Provide the (x, y) coordinate of the cell's center where the given text is located.  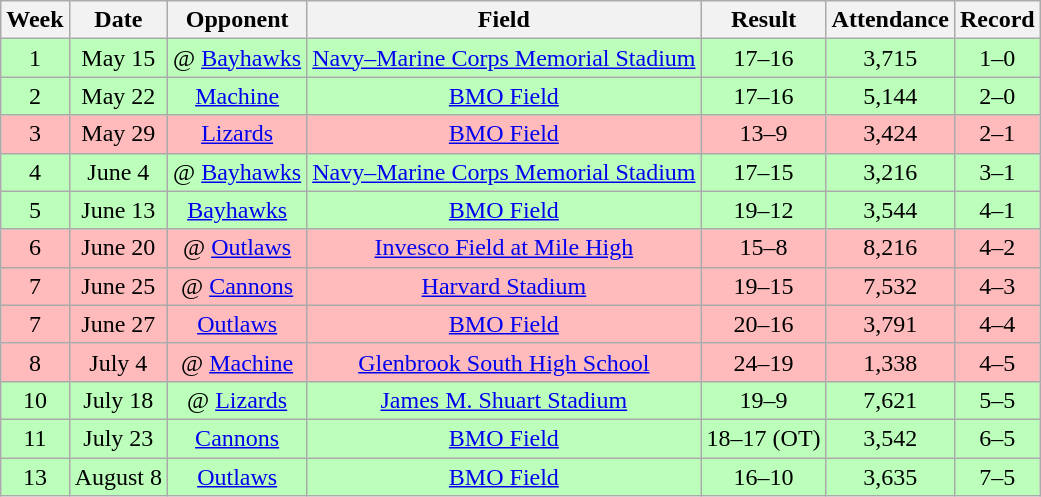
19–9 (764, 400)
Opponent (238, 20)
16–10 (764, 477)
1,338 (890, 362)
3,715 (890, 58)
Invesco Field at Mile High (504, 248)
@ Cannons (238, 286)
19–15 (764, 286)
5–5 (997, 400)
August 8 (118, 477)
7,621 (890, 400)
Week (35, 20)
8,216 (890, 248)
Date (118, 20)
13 (35, 477)
Attendance (890, 20)
7–5 (997, 477)
3,791 (890, 324)
@ Outlaws (238, 248)
Result (764, 20)
7,532 (890, 286)
Field (504, 20)
5,144 (890, 96)
17–15 (764, 172)
8 (35, 362)
May 15 (118, 58)
4–1 (997, 210)
13–9 (764, 134)
3,216 (890, 172)
July 18 (118, 400)
4–2 (997, 248)
Bayhawks (238, 210)
4–4 (997, 324)
4–3 (997, 286)
July 4 (118, 362)
6–5 (997, 438)
@ Lizards (238, 400)
Harvard Stadium (504, 286)
Glenbrook South High School (504, 362)
James M. Shuart Stadium (504, 400)
3–1 (997, 172)
3,542 (890, 438)
@ Machine (238, 362)
May 29 (118, 134)
19–12 (764, 210)
June 20 (118, 248)
24–19 (764, 362)
6 (35, 248)
2 (35, 96)
18–17 (OT) (764, 438)
June 25 (118, 286)
2–1 (997, 134)
1 (35, 58)
June 4 (118, 172)
20–16 (764, 324)
3,424 (890, 134)
15–8 (764, 248)
June 13 (118, 210)
1–0 (997, 58)
2–0 (997, 96)
3,544 (890, 210)
Cannons (238, 438)
June 27 (118, 324)
Lizards (238, 134)
4–5 (997, 362)
3,635 (890, 477)
July 23 (118, 438)
Machine (238, 96)
10 (35, 400)
3 (35, 134)
11 (35, 438)
4 (35, 172)
5 (35, 210)
May 22 (118, 96)
Record (997, 20)
